For the text-containing cell, return its midpoint in (X, Y) coordinate format. 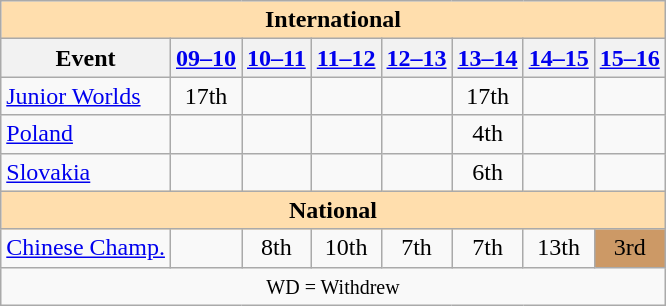
Chinese Champ. (86, 248)
National (334, 210)
Junior Worlds (86, 96)
International (334, 20)
6th (488, 172)
12–13 (416, 58)
10–11 (277, 58)
09–10 (206, 58)
WD = Withdrew (334, 286)
13–14 (488, 58)
4th (488, 134)
Slovakia (86, 172)
14–15 (558, 58)
Event (86, 58)
15–16 (630, 58)
10th (346, 248)
13th (558, 248)
8th (277, 248)
3rd (630, 248)
11–12 (346, 58)
Poland (86, 134)
